Capture the cell that displays the provided text and extract its (x, y) central coordinate. 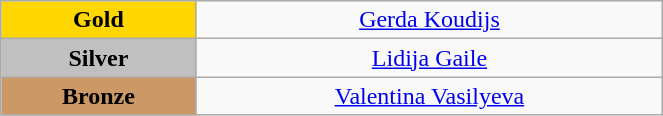
Gold (98, 20)
Gerda Koudijs (430, 20)
Bronze (98, 96)
Valentina Vasilyeva (430, 96)
Lidija Gaile (430, 58)
Silver (98, 58)
